Locate the cell with the specified text and output its [X, Y] center coordinate. 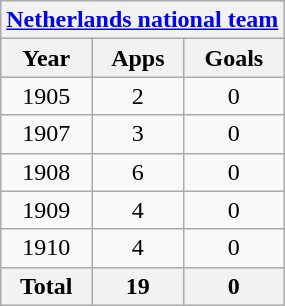
2 [138, 96]
Netherlands national team [142, 20]
3 [138, 134]
Goals [234, 58]
Year [46, 58]
19 [138, 286]
1905 [46, 96]
Total [46, 286]
1910 [46, 248]
1908 [46, 172]
Apps [138, 58]
1909 [46, 210]
1907 [46, 134]
6 [138, 172]
